Locate the cell with the specified text and output its (X, Y) center coordinate. 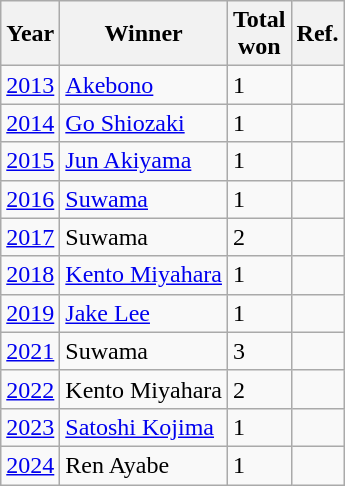
2022 (30, 389)
Satoshi Kojima (144, 427)
2019 (30, 313)
2016 (30, 199)
2024 (30, 465)
2013 (30, 85)
2014 (30, 123)
2021 (30, 351)
2017 (30, 237)
Jun Akiyama (144, 161)
Totalwon (259, 34)
2023 (30, 427)
3 (259, 351)
Akebono (144, 85)
Go Shiozaki (144, 123)
Ref. (318, 34)
Year (30, 34)
Ren Ayabe (144, 465)
2015 (30, 161)
Jake Lee (144, 313)
Winner (144, 34)
2018 (30, 275)
